Identify which cell holds the provided text, then report its [X, Y] central coordinate. 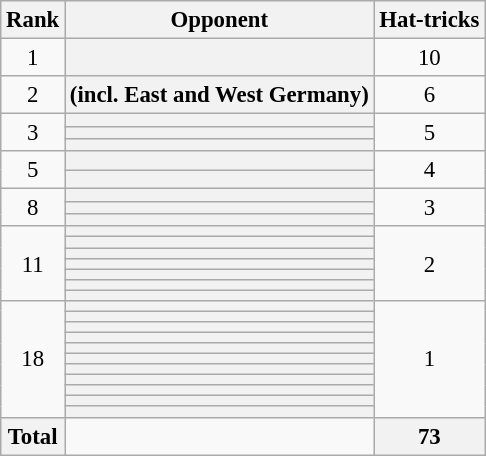
Opponent [220, 20]
73 [430, 436]
6 [430, 95]
(incl. East and West Germany) [220, 95]
4 [430, 170]
10 [430, 58]
Total [33, 436]
18 [33, 360]
8 [33, 208]
Rank [33, 20]
Hat-tricks [430, 20]
11 [33, 263]
